Search for the cell housing the specified text and yield its (X, Y) center coordinate. 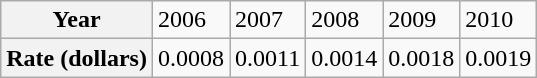
2010 (498, 20)
Rate (dollars) (77, 58)
2007 (268, 20)
0.0008 (190, 58)
0.0018 (422, 58)
2008 (344, 20)
2009 (422, 20)
0.0019 (498, 58)
0.0011 (268, 58)
0.0014 (344, 58)
Year (77, 20)
2006 (190, 20)
